Capture the cell that displays the provided text and extract its (X, Y) central coordinate. 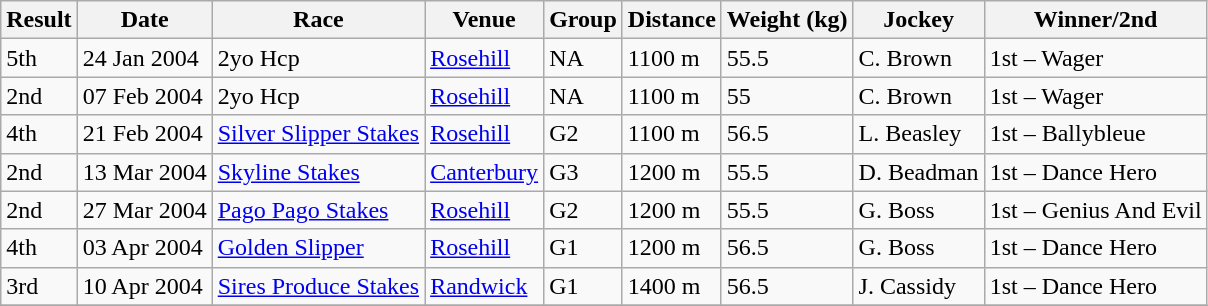
Golden Slipper (318, 248)
Result (39, 20)
Skyline Stakes (318, 172)
Silver Slipper Stakes (318, 134)
03 Apr 2004 (144, 248)
13 Mar 2004 (144, 172)
10 Apr 2004 (144, 286)
Randwick (484, 286)
3rd (39, 286)
1st – Genius And Evil (1096, 210)
L. Beasley (918, 134)
27 Mar 2004 (144, 210)
Weight (kg) (787, 20)
5th (39, 58)
G3 (584, 172)
1st – Ballybleue (1096, 134)
1400 m (672, 286)
21 Feb 2004 (144, 134)
Distance (672, 20)
Winner/2nd (1096, 20)
Venue (484, 20)
Date (144, 20)
D. Beadman (918, 172)
Race (318, 20)
Sires Produce Stakes (318, 286)
J. Cassidy (918, 286)
Pago Pago Stakes (318, 210)
Group (584, 20)
Canterbury (484, 172)
Jockey (918, 20)
55 (787, 96)
24 Jan 2004 (144, 58)
07 Feb 2004 (144, 96)
